Identify which cell holds the provided text, then report its [X, Y] central coordinate. 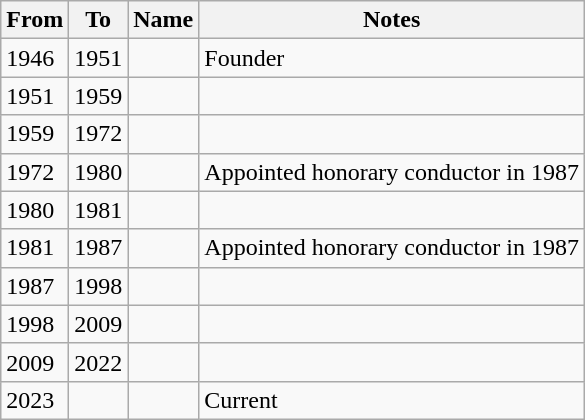
To [98, 20]
Name [164, 20]
2022 [98, 362]
From [35, 20]
1946 [35, 58]
Current [392, 400]
Founder [392, 58]
2023 [35, 400]
Notes [392, 20]
